Pinpoint the cell where the given text exists, returning its [x, y] midpoint coordinate. 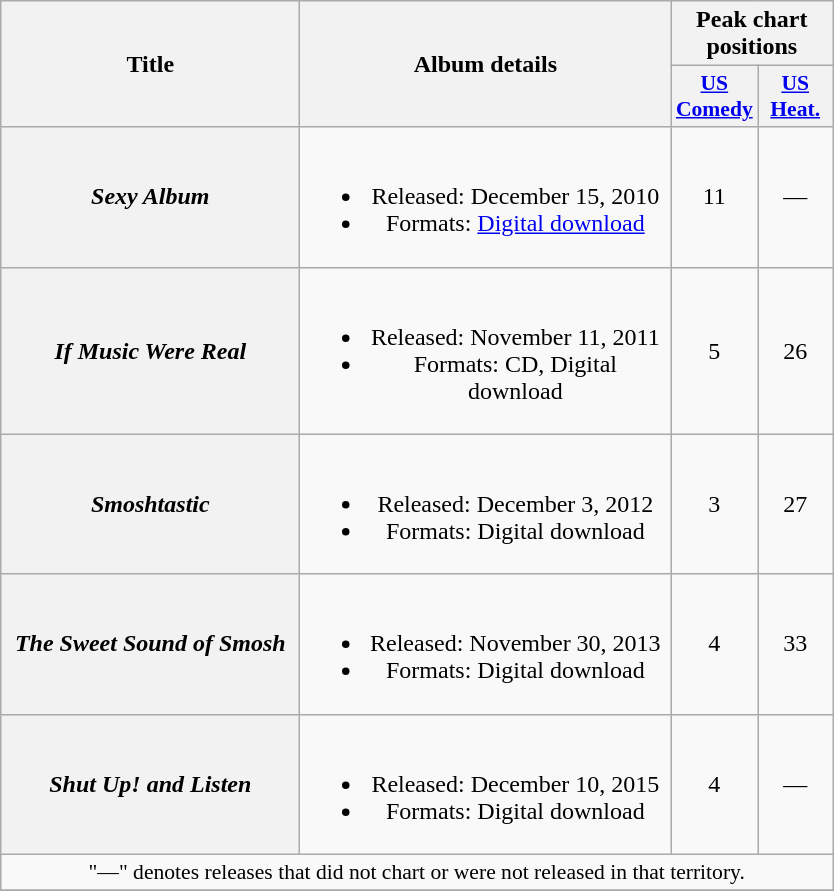
Album details [486, 64]
Released: December 15, 2010Formats: Digital download [486, 197]
Shut Up! and Listen [150, 784]
Released: December 10, 2015Formats: Digital download [486, 784]
33 [796, 644]
USComedy [714, 96]
Released: December 3, 2012Formats: Digital download [486, 504]
Released: November 30, 2013Formats: Digital download [486, 644]
Released: November 11, 2011Formats: CD, Digital download [486, 350]
USHeat. [796, 96]
"—" denotes releases that did not chart or were not released in that territory. [417, 872]
Title [150, 64]
11 [714, 197]
26 [796, 350]
3 [714, 504]
If Music Were Real [150, 350]
27 [796, 504]
The Sweet Sound of Smosh [150, 644]
Sexy Album [150, 197]
Peak chart positions [752, 34]
Smoshtastic [150, 504]
5 [714, 350]
